Identify which cell holds the provided text, then report its [X, Y] central coordinate. 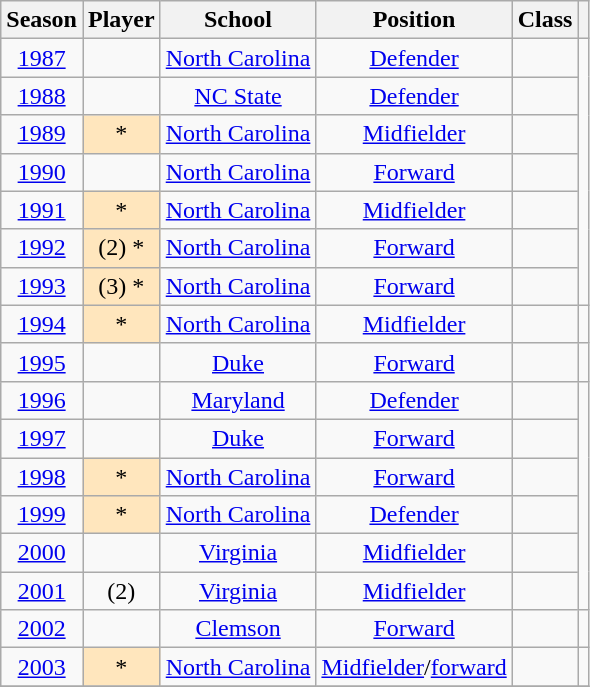
(2) * [121, 248]
1997 [42, 438]
NC State [238, 96]
1993 [42, 286]
Season [42, 20]
Maryland [238, 400]
(2) [121, 591]
1999 [42, 515]
(3) * [121, 286]
2003 [42, 667]
Clemson [238, 629]
1987 [42, 58]
Player [121, 20]
1989 [42, 134]
School [238, 20]
1995 [42, 362]
Class [545, 20]
2000 [42, 553]
1988 [42, 96]
1996 [42, 400]
2002 [42, 629]
1998 [42, 477]
1990 [42, 172]
Position [414, 20]
1991 [42, 210]
2001 [42, 591]
Midfielder/forward [414, 667]
1992 [42, 248]
1994 [42, 324]
